Scan for the cell matching the given text and deliver its (X, Y) coordinate at center. 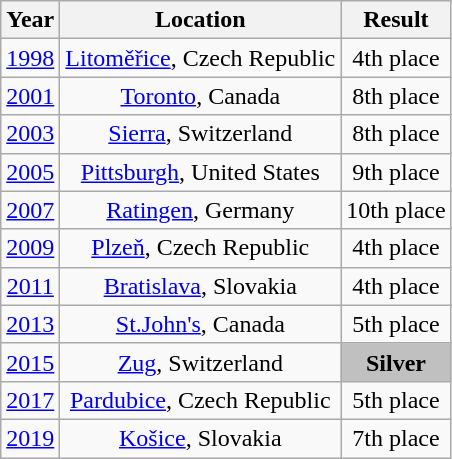
Plzeň, Czech Republic (200, 248)
2001 (30, 96)
1998 (30, 58)
2003 (30, 134)
7th place (396, 438)
Pittsburgh, United States (200, 172)
Silver (396, 362)
Year (30, 20)
2005 (30, 172)
2011 (30, 286)
Result (396, 20)
Sierra, Switzerland (200, 134)
Ratingen, Germany (200, 210)
Zug, Switzerland (200, 362)
9th place (396, 172)
2019 (30, 438)
Košice, Slovakia (200, 438)
2017 (30, 400)
2007 (30, 210)
St.John's, Canada (200, 324)
Bratislava, Slovakia (200, 286)
Litoměřice, Czech Republic (200, 58)
10th place (396, 210)
Pardubice, Czech Republic (200, 400)
Location (200, 20)
2009 (30, 248)
2013 (30, 324)
Toronto, Canada (200, 96)
2015 (30, 362)
